Identify which cell holds the provided text, then report its (x, y) central coordinate. 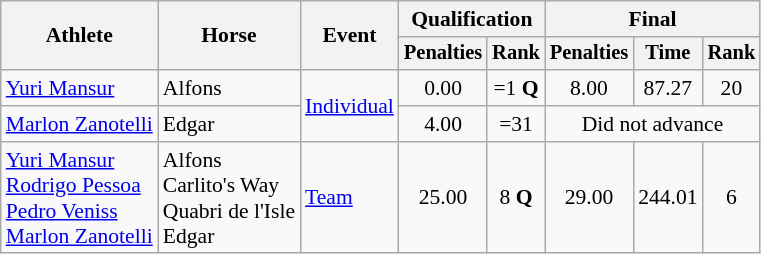
Yuri MansurRodrigo PessoaPedro VenissMarlon Zanotelli (80, 198)
Time (668, 54)
8.00 (589, 88)
=31 (516, 124)
8 Q (516, 198)
244.01 (668, 198)
20 (732, 88)
=1 Q (516, 88)
Did not advance (652, 124)
Yuri Mansur (80, 88)
Edgar (229, 124)
0.00 (443, 88)
Alfons (229, 88)
Final (652, 19)
Individual (350, 106)
Horse (229, 36)
Athlete (80, 36)
25.00 (443, 198)
Marlon Zanotelli (80, 124)
Team (350, 198)
87.27 (668, 88)
6 (732, 198)
Event (350, 36)
Qualification (472, 19)
29.00 (589, 198)
AlfonsCarlito's WayQuabri de l'IsleEdgar (229, 198)
4.00 (443, 124)
